From the cell containing the given text, extract its center point as (X, Y) coordinate. 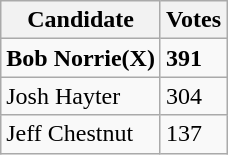
Votes (193, 20)
Jeff Chestnut (81, 134)
391 (193, 58)
Candidate (81, 20)
Bob Norrie(X) (81, 58)
Josh Hayter (81, 96)
137 (193, 134)
304 (193, 96)
